Find where the given text appears and provide that cell's center as [X, Y] coordinate. 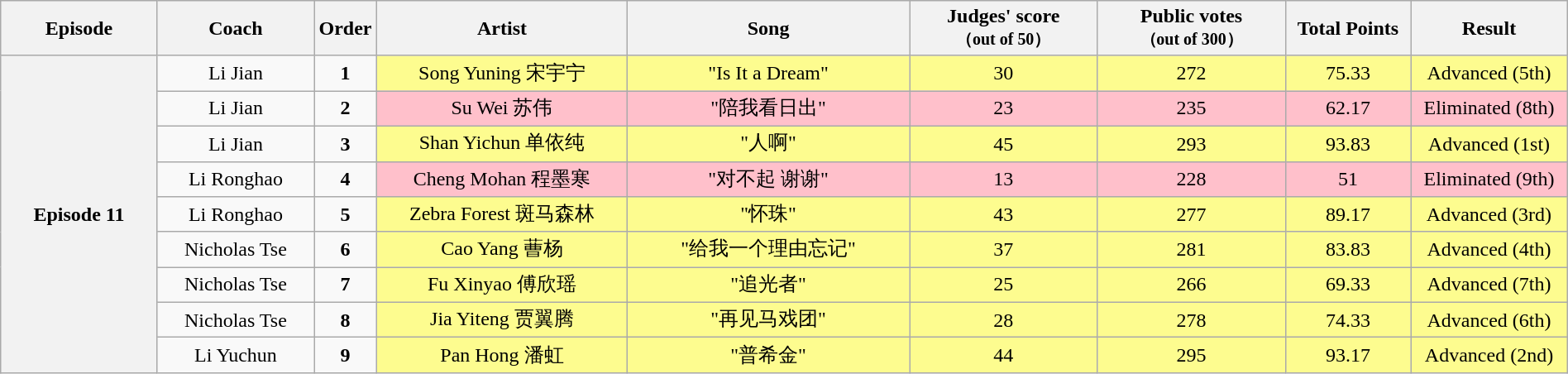
272 [1191, 73]
Song [769, 28]
13 [1004, 179]
83.83 [1348, 250]
"追光者" [769, 285]
"再见马戏团" [769, 319]
Order [346, 28]
Advanced (3rd) [1489, 215]
75.33 [1348, 73]
Advanced (6th) [1489, 319]
2 [346, 109]
"怀珠" [769, 215]
5 [346, 215]
Song Yuning 宋宇宁 [501, 73]
Jia Yiteng 贾翼腾 [501, 319]
"对不起 谢谢" [769, 179]
Total Points [1348, 28]
Result [1489, 28]
Zebra Forest 斑马森林 [501, 215]
Su Wei 苏伟 [501, 109]
28 [1004, 319]
1 [346, 73]
266 [1191, 285]
"人啊" [769, 144]
295 [1191, 356]
8 [346, 319]
293 [1191, 144]
Coach [235, 28]
278 [1191, 319]
Judges' score（out of 50） [1004, 28]
3 [346, 144]
Pan Hong 潘虹 [501, 356]
89.17 [1348, 215]
Eliminated (8th) [1489, 109]
Public votes（out of 300） [1191, 28]
Advanced (4th) [1489, 250]
45 [1004, 144]
51 [1348, 179]
277 [1191, 215]
Li Yuchun [235, 356]
93.83 [1348, 144]
69.33 [1348, 285]
228 [1191, 179]
30 [1004, 73]
62.17 [1348, 109]
74.33 [1348, 319]
23 [1004, 109]
4 [346, 179]
"普希金" [769, 356]
Cheng Mohan 程墨寒 [501, 179]
43 [1004, 215]
Episode [79, 28]
37 [1004, 250]
281 [1191, 250]
Episode 11 [79, 213]
93.17 [1348, 356]
7 [346, 285]
Cao Yang 蓸杨 [501, 250]
Advanced (1st) [1489, 144]
9 [346, 356]
25 [1004, 285]
"Is It a Dream" [769, 73]
Fu Xinyao 傅欣瑶 [501, 285]
Artist [501, 28]
"陪我看日出" [769, 109]
44 [1004, 356]
6 [346, 250]
235 [1191, 109]
Advanced (5th) [1489, 73]
Shan Yichun 单依纯 [501, 144]
"给我一个理由忘记" [769, 250]
Advanced (2nd) [1489, 356]
Eliminated (9th) [1489, 179]
Advanced (7th) [1489, 285]
